Locate the cell with the specified text and output its [x, y] center coordinate. 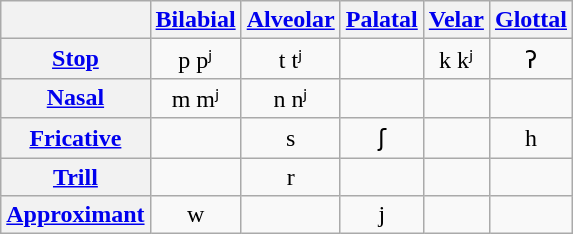
t tʲ [290, 59]
Trill [76, 177]
Alveolar [290, 20]
p pʲ [196, 59]
h [530, 138]
ʔ [530, 59]
ʃ [382, 138]
w [196, 215]
s [290, 138]
Stop [76, 59]
k kʲ [456, 59]
m mʲ [196, 98]
r [290, 177]
Velar [456, 20]
Fricative [76, 138]
Approximant [76, 215]
Glottal [530, 20]
j [382, 215]
n nʲ [290, 98]
Bilabial [196, 20]
Nasal [76, 98]
Palatal [382, 20]
